Provide the (X, Y) coordinate of the cell's center where the given text is located.  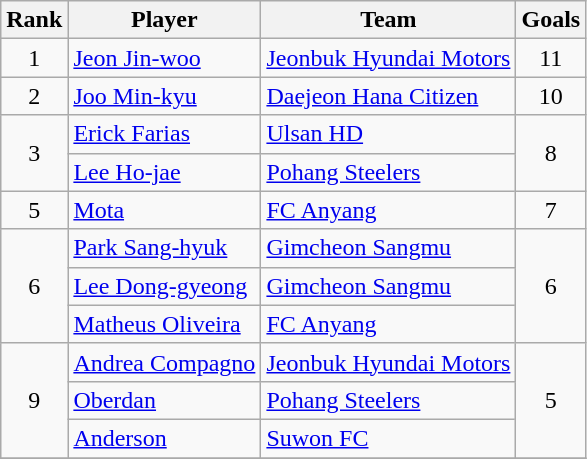
11 (551, 58)
10 (551, 96)
8 (551, 153)
Rank (34, 20)
1 (34, 58)
Lee Ho-jae (164, 172)
Erick Farias (164, 134)
Andrea Compagno (164, 362)
Mota (164, 210)
Lee Dong-gyeong (164, 286)
7 (551, 210)
Anderson (164, 438)
Joo Min-kyu (164, 96)
Goals (551, 20)
Daejeon Hana Citizen (388, 96)
Suwon FC (388, 438)
9 (34, 400)
Team (388, 20)
Oberdan (164, 400)
Jeon Jin-woo (164, 58)
Park Sang-hyuk (164, 248)
3 (34, 153)
Player (164, 20)
Ulsan HD (388, 134)
Matheus Oliveira (164, 324)
2 (34, 96)
